Output the (X, Y) coordinate of the center of the cell containing the given text.  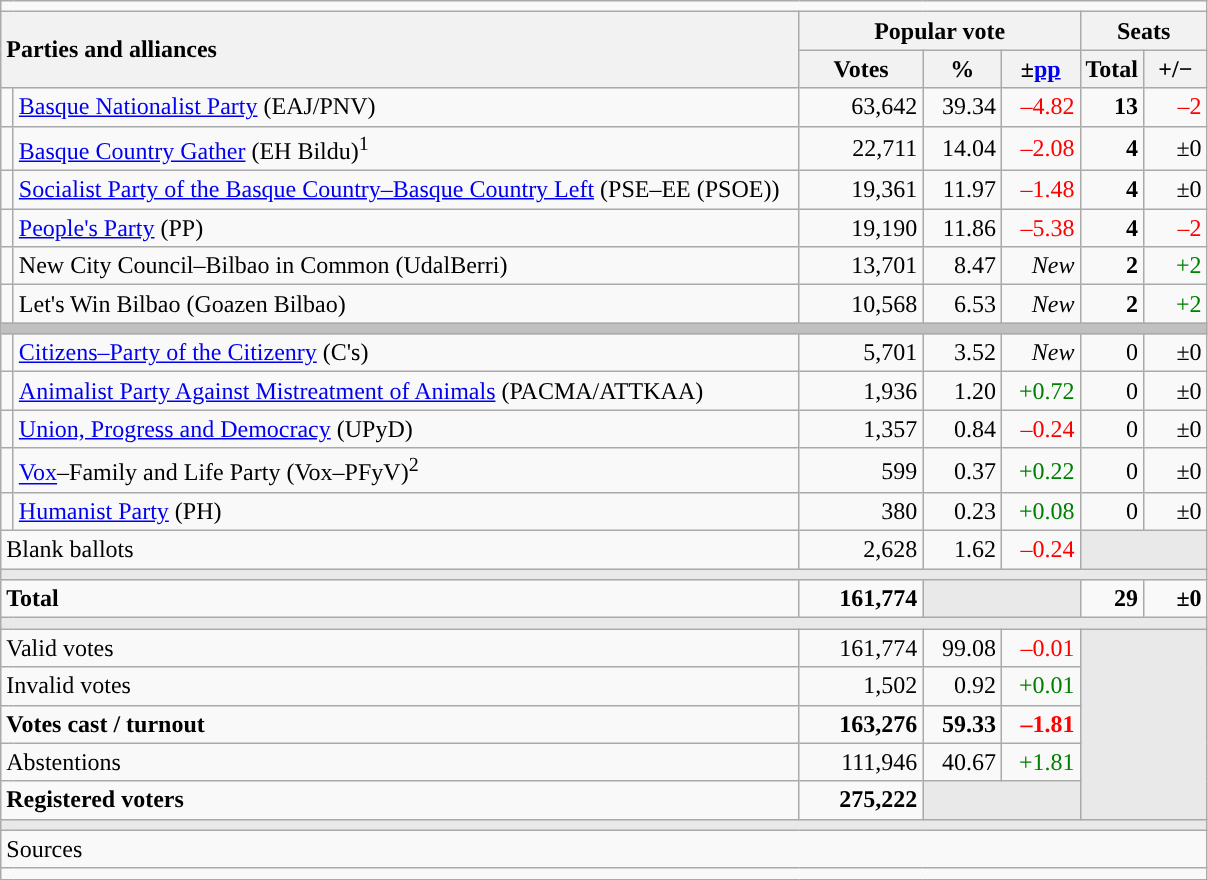
6.53 (962, 304)
Sources (604, 849)
19,190 (861, 228)
40.67 (962, 762)
0.23 (962, 512)
People's Party (PP) (406, 228)
1.20 (962, 391)
1,502 (861, 686)
Vox–Family and Life Party (Vox–PFyV)2 (406, 470)
0.37 (962, 470)
111,946 (861, 762)
+0.72 (1040, 391)
2,628 (861, 550)
Seats (1144, 31)
0.84 (962, 429)
1,357 (861, 429)
Union, Progress and Democracy (UPyD) (406, 429)
163,276 (861, 724)
0.92 (962, 686)
3.52 (962, 353)
–4.82 (1040, 107)
39.34 (962, 107)
Let's Win Bilbao (Goazen Bilbao) (406, 304)
Parties and alliances (400, 50)
14.04 (962, 148)
New City Council–Bilbao in Common (UdalBerri) (406, 266)
19,361 (861, 190)
8.47 (962, 266)
275,222 (861, 800)
+0.22 (1040, 470)
–1.81 (1040, 724)
1.62 (962, 550)
59.33 (962, 724)
+0.08 (1040, 512)
–2.08 (1040, 148)
Blank ballots (400, 550)
22,711 (861, 148)
99.08 (962, 648)
% (962, 69)
11.86 (962, 228)
Socialist Party of the Basque Country–Basque Country Left (PSE–EE (PSOE)) (406, 190)
+0.01 (1040, 686)
11.97 (962, 190)
Valid votes (400, 648)
Registered voters (400, 800)
5,701 (861, 353)
Invalid votes (400, 686)
+/− (1176, 69)
Humanist Party (PH) (406, 512)
Citizens–Party of the Citizenry (C's) (406, 353)
+1.81 (1040, 762)
Basque Country Gather (EH Bildu)1 (406, 148)
–5.38 (1040, 228)
10,568 (861, 304)
Votes (861, 69)
Votes cast / turnout (400, 724)
±pp (1040, 69)
29 (1112, 599)
13 (1112, 107)
Abstentions (400, 762)
63,642 (861, 107)
Basque Nationalist Party (EAJ/PNV) (406, 107)
380 (861, 512)
599 (861, 470)
–0.01 (1040, 648)
13,701 (861, 266)
Animalist Party Against Mistreatment of Animals (PACMA/ATTKAA) (406, 391)
Popular vote (940, 31)
1,936 (861, 391)
–1.48 (1040, 190)
